Determine the (X, Y) coordinate at the center of the cell enclosing the given text.  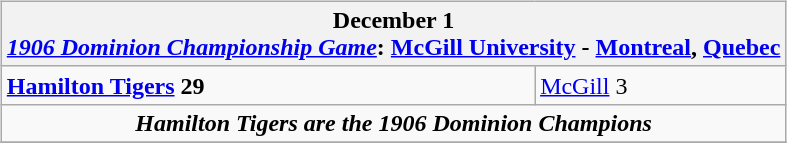
December 11906 Dominion Championship Game: McGill University - Montreal, Quebec (394, 34)
Hamilton Tigers are the 1906 Dominion Champions (394, 123)
McGill 3 (660, 85)
Hamilton Tigers 29 (268, 85)
